Pinpoint the cell where the given text exists, returning its (x, y) midpoint coordinate. 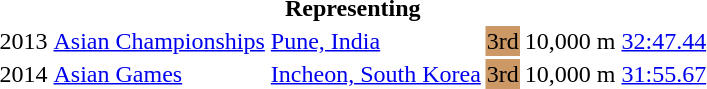
Incheon, South Korea (376, 74)
Asian Championships (159, 41)
Asian Games (159, 74)
Pune, India (376, 41)
